Scan for the cell matching the given text and deliver its [X, Y] coordinate at center. 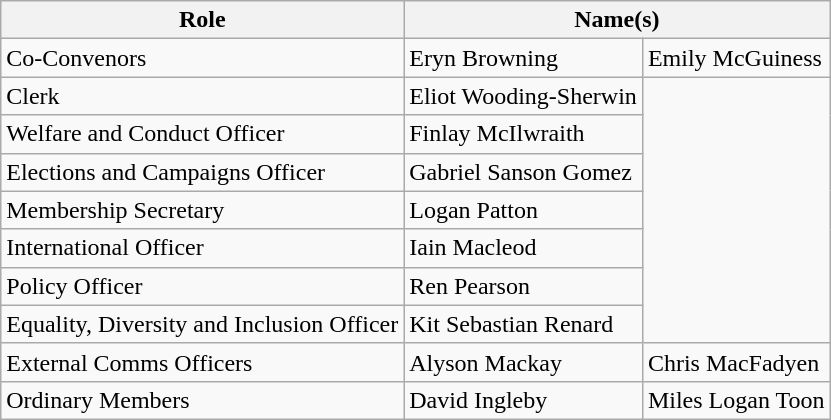
Chris MacFadyen [736, 362]
Miles Logan Toon [736, 400]
Elections and Campaigns Officer [202, 172]
Ordinary Members [202, 400]
Iain Macleod [524, 248]
Membership Secretary [202, 210]
Ren Pearson [524, 286]
Emily McGuiness [736, 58]
Role [202, 20]
Finlay McIlwraith [524, 134]
External Comms Officers [202, 362]
Welfare and Conduct Officer [202, 134]
Kit Sebastian Renard [524, 324]
Logan Patton [524, 210]
Co-Convenors [202, 58]
International Officer [202, 248]
Name(s) [617, 20]
Alyson Mackay [524, 362]
Eryn Browning [524, 58]
Clerk [202, 96]
Equality, Diversity and Inclusion Officer [202, 324]
Gabriel Sanson Gomez [524, 172]
David Ingleby [524, 400]
Policy Officer [202, 286]
Eliot Wooding-Sherwin [524, 96]
